Extract the [x, y] coordinate from the center of the cell holding the provided text.  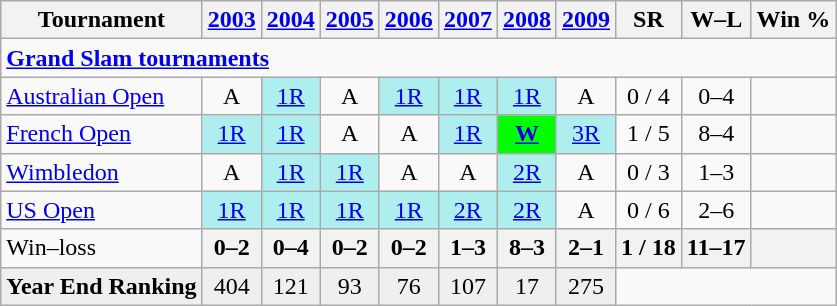
1 / 5 [649, 134]
0 / 4 [649, 96]
Grand Slam tournaments [418, 58]
W–L [716, 20]
2–6 [716, 210]
8–4 [716, 134]
2006 [408, 20]
French Open [102, 134]
Wimbledon [102, 172]
2005 [350, 20]
2003 [232, 20]
76 [408, 286]
8–3 [526, 248]
SR [649, 20]
0 / 3 [649, 172]
W [526, 134]
121 [290, 286]
3R [586, 134]
404 [232, 286]
107 [468, 286]
Year End Ranking [102, 286]
2008 [526, 20]
2004 [290, 20]
11–17 [716, 248]
Win % [794, 20]
1 / 18 [649, 248]
93 [350, 286]
Tournament [102, 20]
17 [526, 286]
Win–loss [102, 248]
2009 [586, 20]
Australian Open [102, 96]
US Open [102, 210]
2007 [468, 20]
0 / 6 [649, 210]
2–1 [586, 248]
275 [586, 286]
